Pinpoint the cell where the given text exists, returning its [x, y] midpoint coordinate. 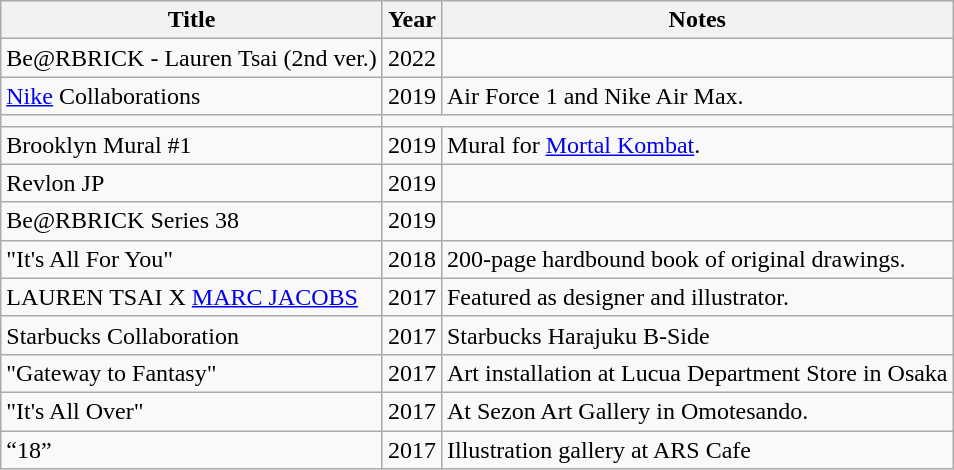
Starbucks Harajuku B-Side [697, 335]
LAUREN TSAI X MARC JACOBS [192, 297]
Featured as designer and illustrator. [697, 297]
Be@RBRICK Series 38 [192, 221]
Air Force 1 and Nike Air Max. [697, 96]
200-page hardbound book of original drawings. [697, 259]
"Gateway to Fantasy" [192, 373]
“18” [192, 449]
2022 [412, 58]
Title [192, 20]
Mural for Mortal Kombat. [697, 145]
Be@RBRICK - Lauren Tsai (2nd ver.) [192, 58]
Notes [697, 20]
"It's All Over" [192, 411]
At Sezon Art Gallery in Omotesando. [697, 411]
Year [412, 20]
Illustration gallery at ARS Cafe [697, 449]
Revlon JP [192, 183]
2018 [412, 259]
Brooklyn Mural #1 [192, 145]
"It's All For You" [192, 259]
Starbucks Collaboration [192, 335]
Nike Collaborations [192, 96]
Art installation at Lucua Department Store in Osaka [697, 373]
